Pinpoint the cell where the given text exists, returning its (x, y) midpoint coordinate. 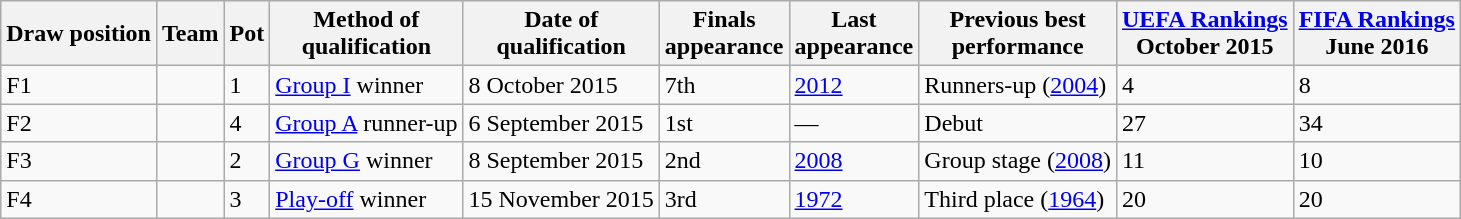
Group stage (2008) (1018, 161)
2012 (854, 85)
Finalsappearance (724, 34)
F4 (79, 199)
7th (724, 85)
Draw position (79, 34)
2008 (854, 161)
15 November 2015 (561, 199)
6 September 2015 (561, 123)
1st (724, 123)
Group G winner (366, 161)
FIFA RankingsJune 2016 (1376, 34)
Third place (1964) (1018, 199)
Date ofqualification (561, 34)
1 (247, 85)
UEFA RankingsOctober 2015 (1204, 34)
1972 (854, 199)
Runners-up (2004) (1018, 85)
Debut (1018, 123)
Lastappearance (854, 34)
11 (1204, 161)
10 (1376, 161)
2 (247, 161)
F3 (79, 161)
8 (1376, 85)
Play-off winner (366, 199)
Method ofqualification (366, 34)
F2 (79, 123)
Pot (247, 34)
— (854, 123)
2nd (724, 161)
27 (1204, 123)
Team (190, 34)
3rd (724, 199)
F1 (79, 85)
34 (1376, 123)
8 September 2015 (561, 161)
Group A runner-up (366, 123)
Previous bestperformance (1018, 34)
Group I winner (366, 85)
8 October 2015 (561, 85)
3 (247, 199)
